For the text-containing cell, return its midpoint in [X, Y] coordinate format. 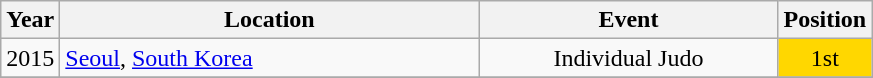
Position [825, 20]
Seoul, South Korea [270, 58]
Year [30, 20]
Individual Judo [628, 58]
1st [825, 58]
2015 [30, 58]
Location [270, 20]
Event [628, 20]
